Return [X, Y] of the center of cell containing provided text 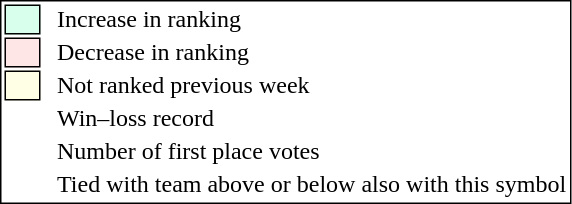
Tied with team above or below also with this symbol [312, 185]
Number of first place votes [312, 151]
Not ranked previous week [312, 85]
Increase in ranking [312, 19]
Decrease in ranking [312, 53]
Win–loss record [312, 119]
